Identify which cell holds the provided text, then report its [X, Y] central coordinate. 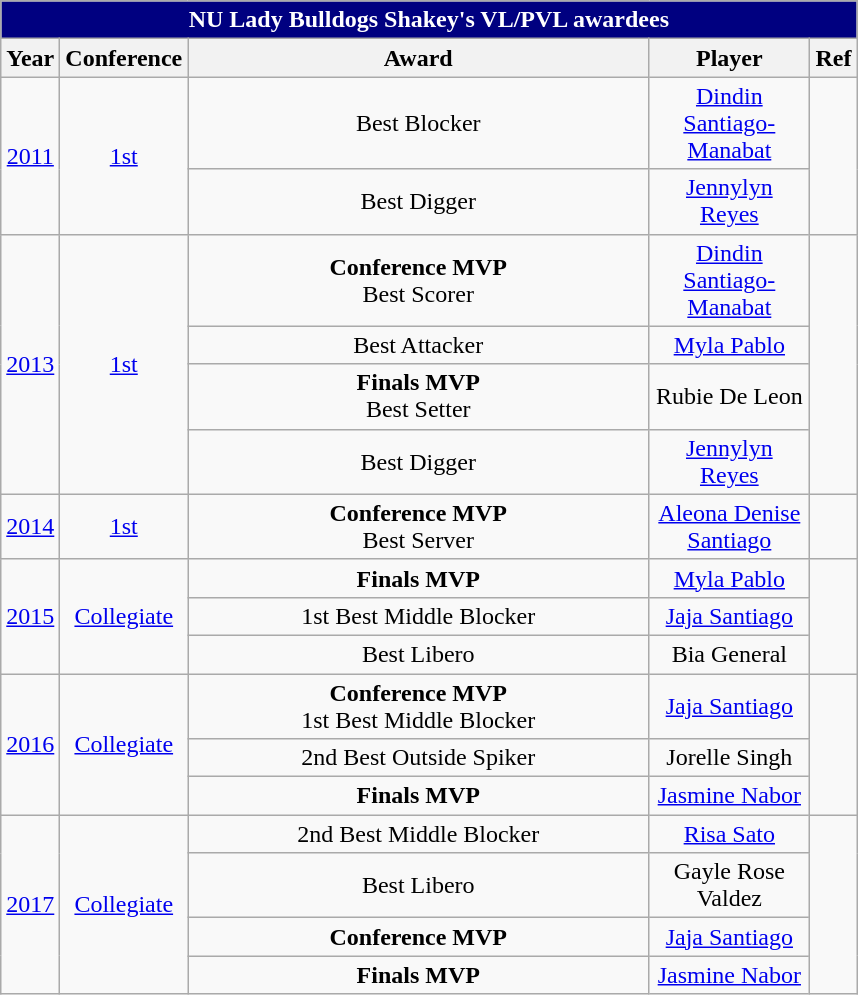
Jorelle Singh [730, 758]
NU Lady Bulldogs Shakey's VL/PVL awardees [429, 20]
Ref [834, 58]
Conference MVP Best Scorer [418, 280]
Finals MVP Best Setter [418, 396]
Best Blocker [418, 123]
Gayle Rose Valdez [730, 886]
Year [30, 58]
2nd Best Outside Spiker [418, 758]
Bia General [730, 654]
Risa Sato [730, 834]
Conference MVP [418, 937]
Conference MVPBest Server [418, 526]
Conference MVP 1st Best Middle Blocker [418, 706]
2014 [30, 526]
Conference [124, 58]
2nd Best Middle Blocker [418, 834]
Best Attacker [418, 345]
2017 [30, 904]
Aleona Denise Santiago [730, 526]
Rubie De Leon [730, 396]
2016 [30, 744]
2013 [30, 364]
2015 [30, 616]
Award [418, 58]
Player [730, 58]
1st Best Middle Blocker [418, 616]
2011 [30, 156]
